Locate the cell with the specified text and output its [x, y] center coordinate. 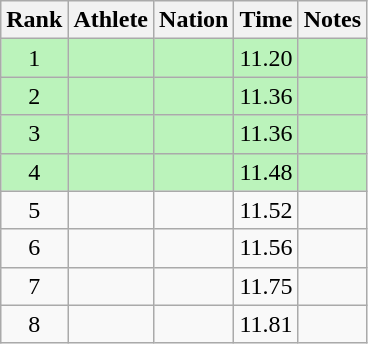
11.20 [266, 58]
2 [34, 96]
11.52 [266, 210]
Time [266, 20]
6 [34, 248]
4 [34, 172]
11.81 [266, 324]
Rank [34, 20]
3 [34, 134]
Athlete [111, 20]
11.75 [266, 286]
11.48 [266, 172]
Notes [332, 20]
8 [34, 324]
5 [34, 210]
11.56 [266, 248]
1 [34, 58]
7 [34, 286]
Nation [194, 20]
